For the text-containing cell, return its midpoint in (x, y) coordinate format. 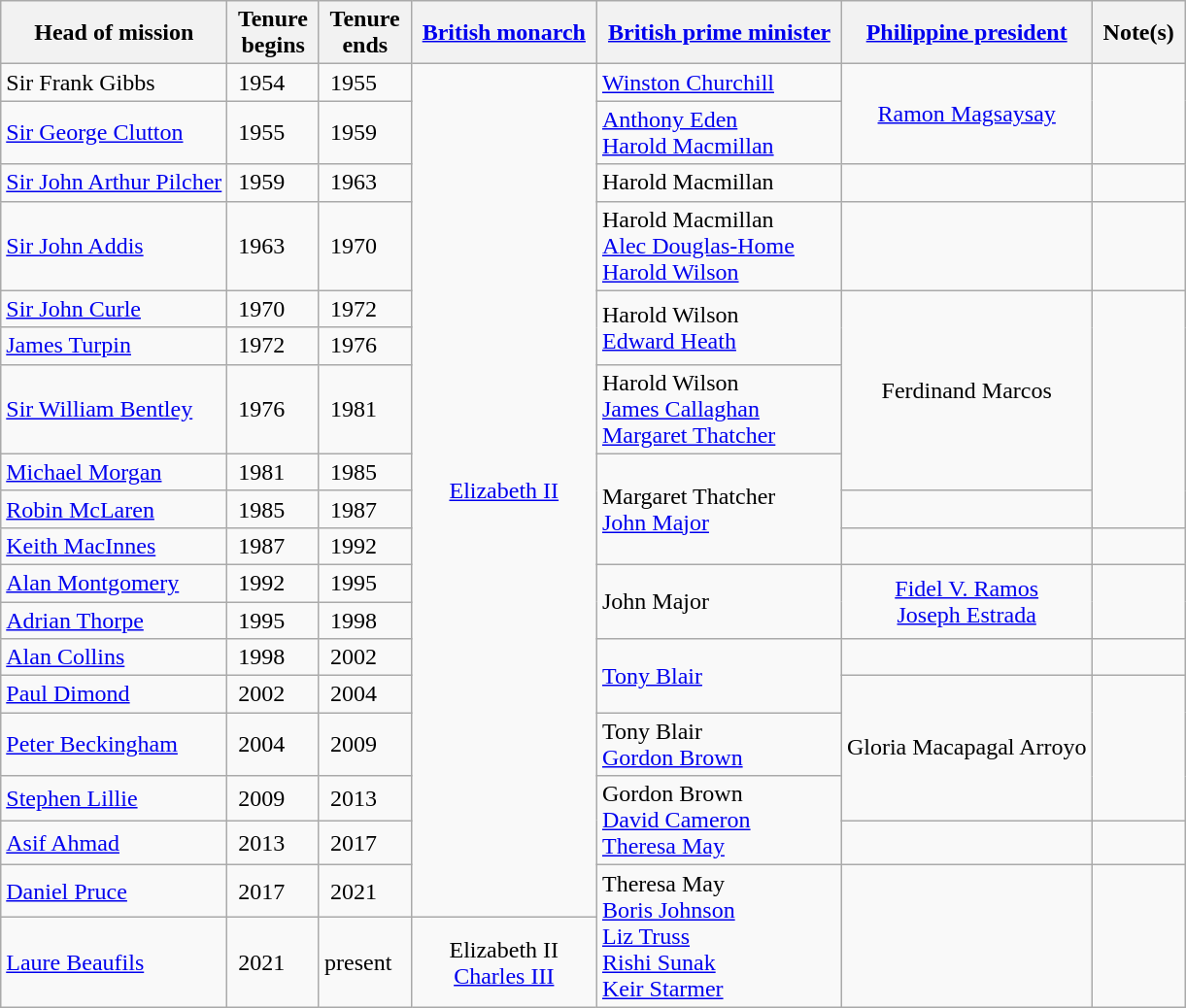
Michael Morgan (115, 472)
Paul Dimond (115, 694)
Keith MacInnes (115, 546)
Anthony EdenHarold Macmillan (719, 132)
Note(s) (1138, 33)
Laure Beaufils (115, 962)
Ramon Magsaysay (966, 115)
Gordon BrownDavid CameronTheresa May (719, 821)
Adrian Thorpe (115, 621)
present (365, 962)
Winston Churchill (719, 83)
Tenure begins (274, 33)
Sir George Clutton (115, 132)
Ferdinand Marcos (966, 390)
Fidel V. RamosJoseph Estrada (966, 601)
Asif Ahmad (115, 843)
British prime minister (719, 33)
Alan Montgomery (115, 583)
Sir Frank Gibbs (115, 83)
Alan Collins (115, 657)
Philippine president (966, 33)
Elizabeth II (503, 491)
Harold MacmillanAlec Douglas-HomeHarold Wilson (719, 246)
Tony BlairGordon Brown (719, 744)
Sir John Addis (115, 246)
Harold WilsonEdward Heath (719, 327)
Robin McLaren (115, 509)
Elizabeth IICharles III (503, 962)
Harold WilsonJames CallaghanMargaret Thatcher (719, 409)
James Turpin (115, 346)
Theresa MayBoris JohnsonLiz TrussRishi SunakKeir Starmer (719, 936)
Harold Macmillan (719, 183)
Sir William Bentley (115, 409)
Head of mission (115, 33)
John Major (719, 601)
Tenure ends (365, 33)
Daniel Pruce (115, 891)
Gloria Macapagal Arroyo (966, 748)
British monarch (503, 33)
Sir John Curle (115, 309)
Stephen Lillie (115, 798)
Sir John Arthur Pilcher (115, 183)
Margaret ThatcherJohn Major (719, 509)
Peter Beckingham (115, 744)
1954 (274, 83)
Tony Blair (719, 676)
